Return the [x, y] coordinate for the center point of the cell that contains the specified text.  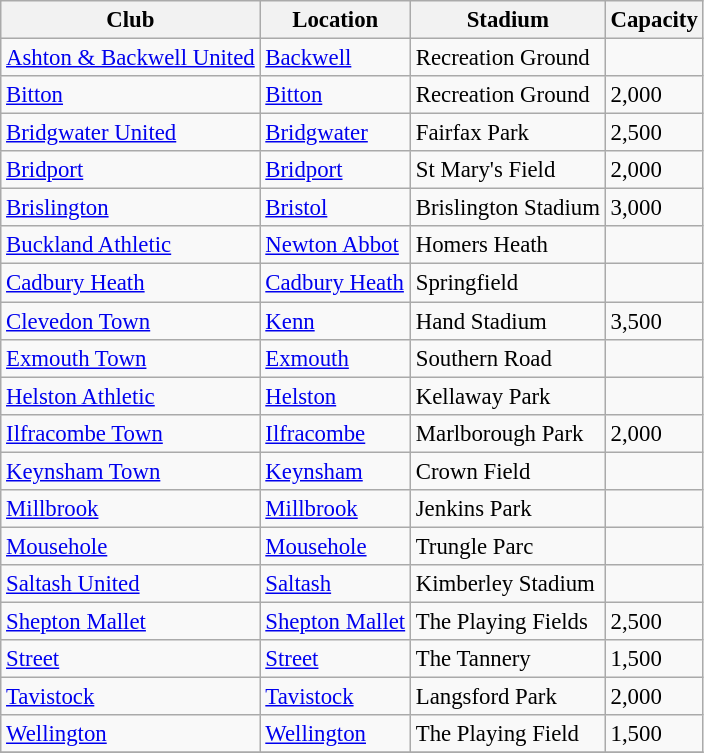
Stadium [508, 20]
The Playing Field [508, 734]
Kellaway Park [508, 396]
Brislington [130, 208]
Keynsham Town [130, 471]
Helston Athletic [130, 396]
Trungle Parc [508, 546]
Newton Abbot [335, 245]
Homers Heath [508, 245]
The Playing Fields [508, 621]
Ashton & Backwell United [130, 58]
Kimberley Stadium [508, 584]
Ilfracombe Town [130, 433]
Ilfracombe [335, 433]
Saltash United [130, 584]
Exmouth Town [130, 358]
Brislington Stadium [508, 208]
Marlborough Park [508, 433]
Springfield [508, 283]
Bristol [335, 208]
Hand Stadium [508, 321]
St Mary's Field [508, 170]
Fairfax Park [508, 133]
3,000 [654, 208]
Helston [335, 396]
Buckland Athletic [130, 245]
Club [130, 20]
Bridgwater [335, 133]
Exmouth [335, 358]
Bridgwater United [130, 133]
Jenkins Park [508, 509]
3,500 [654, 321]
Kenn [335, 321]
Capacity [654, 20]
Saltash [335, 584]
Southern Road [508, 358]
Langsford Park [508, 697]
The Tannery [508, 659]
Backwell [335, 58]
Keynsham [335, 471]
Clevedon Town [130, 321]
Crown Field [508, 471]
Location [335, 20]
